Identify which cell holds the provided text, then report its [X, Y] central coordinate. 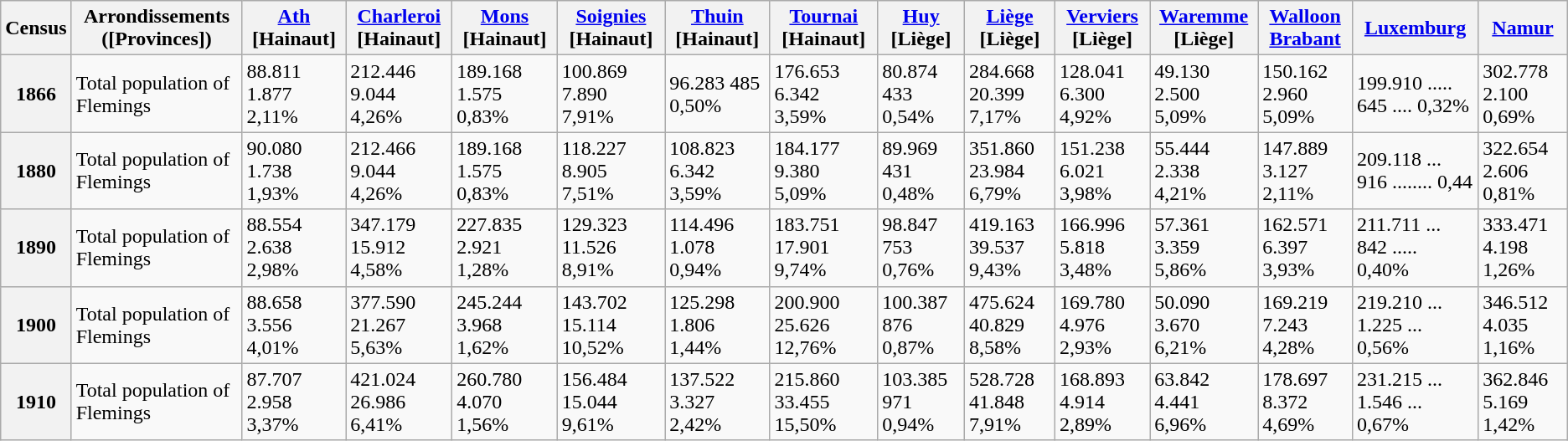
419.163 39.537 9,43% [1010, 248]
209.118 ... 916 ........ 0,44 [1415, 171]
118.227 8.905 7,51% [611, 171]
88.554 2.638 2,98% [294, 248]
227.835 2.921 1,28% [504, 248]
156.484 15.044 9,61% [611, 402]
168.893 4.914 2,89% [1102, 402]
1880 [36, 171]
57.361 3.359 5,86% [1204, 248]
1910 [36, 402]
Charleroi [Hainaut] [399, 28]
Liège [Liège] [1010, 28]
98.847 753 0,76% [921, 248]
362.846 5.169 1,42% [1523, 402]
55.444 2.338 4,21% [1204, 171]
Huy [Liège] [921, 28]
347.179 15.912 4,58% [399, 248]
178.697 8.372 4,69% [1305, 402]
169.219 7.243 4,28% [1305, 325]
Tournai [Hainaut] [824, 28]
Arrondissements ([Provinces]) [157, 28]
108.823 6.342 3,59% [717, 171]
125.298 1.806 1,44% [717, 325]
Mons [Hainaut] [504, 28]
377.590 21.267 5,63% [399, 325]
151.238 6.021 3,98% [1102, 171]
87.707 2.958 3,37% [294, 402]
231.215 ... 1.546 ... 0,67% [1415, 402]
128.041 6.300 4,92% [1102, 94]
150.162 2.960 5,09% [1305, 94]
199.910 ..... 645 .... 0,32% [1415, 94]
50.090 3.670 6,21% [1204, 325]
162.571 6.397 3,93% [1305, 248]
302.778 2.100 0,69% [1523, 94]
333.471 4.198 1,26% [1523, 248]
103.385 971 0,94% [921, 402]
88.658 3.556 4,01% [294, 325]
211.711 ... 842 ..... 0,40% [1415, 248]
88.811 1.877 2,11% [294, 94]
215.860 33.455 15,50% [824, 402]
Verviers [Liège] [1102, 28]
Walloon Brabant [1305, 28]
Waremme [Liège] [1204, 28]
100.869 7.890 7,91% [611, 94]
96.283 485 0,50% [717, 94]
245.244 3.968 1,62% [504, 325]
166.996 5.818 3,48% [1102, 248]
351.860 23.984 6,79% [1010, 171]
176.653 6.342 3,59% [824, 94]
212.466 9.044 4,26% [399, 171]
Ath [Hainaut] [294, 28]
346.512 4.035 1,16% [1523, 325]
114.496 1.078 0,94% [717, 248]
219.210 ... 1.225 ... 0,56% [1415, 325]
80.874 433 0,54% [921, 94]
129.323 11.526 8,91% [611, 248]
1866 [36, 94]
137.522 3.327 2,42% [717, 402]
184.177 9.380 5,09% [824, 171]
183.751 17.901 9,74% [824, 248]
1890 [36, 248]
100.387 876 0,87% [921, 325]
89.969 431 0,48% [921, 171]
Thuin [Hainaut] [717, 28]
322.654 2.606 0,81% [1523, 171]
Census [36, 28]
169.780 4.976 2,93% [1102, 325]
Soignies [Hainaut] [611, 28]
49.130 2.500 5,09% [1204, 94]
212.446 9.044 4,26% [399, 94]
475.624 40.829 8,58% [1010, 325]
284.668 20.399 7,17% [1010, 94]
421.024 26.986 6,41% [399, 402]
1900 [36, 325]
63.842 4.441 6,96% [1204, 402]
260.780 4.070 1,56% [504, 402]
147.889 3.127 2,11% [1305, 171]
200.900 25.626 12,76% [824, 325]
Luxemburg [1415, 28]
143.702 15.114 10,52% [611, 325]
528.728 41.848 7,91% [1010, 402]
90.080 1.738 1,93% [294, 171]
Namur [1523, 28]
